Identify which cell holds the provided text, then report its [X, Y] central coordinate. 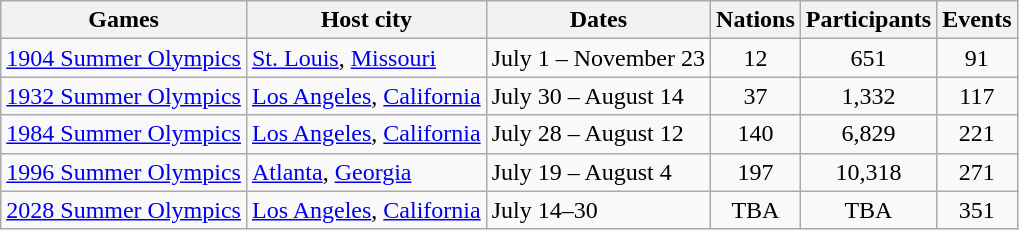
1932 Summer Olympics [124, 96]
Nations [756, 20]
221 [977, 134]
1904 Summer Olympics [124, 58]
651 [868, 58]
Host city [366, 20]
117 [977, 96]
1,332 [868, 96]
Atlanta, Georgia [366, 172]
197 [756, 172]
Dates [598, 20]
July 19 – August 4 [598, 172]
6,829 [868, 134]
Games [124, 20]
July 1 – November 23 [598, 58]
37 [756, 96]
140 [756, 134]
Participants [868, 20]
271 [977, 172]
St. Louis, Missouri [366, 58]
1996 Summer Olympics [124, 172]
1984 Summer Olympics [124, 134]
Events [977, 20]
July 30 – August 14 [598, 96]
12 [756, 58]
91 [977, 58]
July 14–30 [598, 210]
10,318 [868, 172]
2028 Summer Olympics [124, 210]
July 28 – August 12 [598, 134]
351 [977, 210]
